Provide the [X, Y] coordinate of the cell's center where the given text is located.  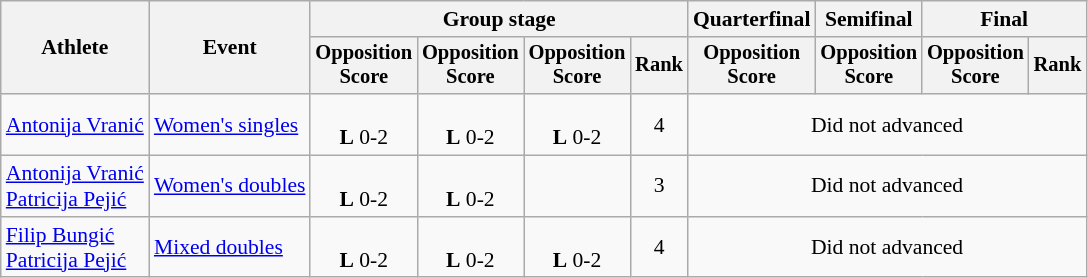
Event [230, 48]
Women's doubles [230, 186]
Group stage [498, 19]
Filip BungićPatricija Pejić [75, 248]
Athlete [75, 48]
3 [659, 186]
Antonija Vranić [75, 124]
Women's singles [230, 124]
Semifinal [868, 19]
Quarterfinal [752, 19]
Final [1004, 19]
Mixed doubles [230, 248]
Antonija VranićPatricija Pejić [75, 186]
